Capture the cell that displays the provided text and extract its [x, y] central coordinate. 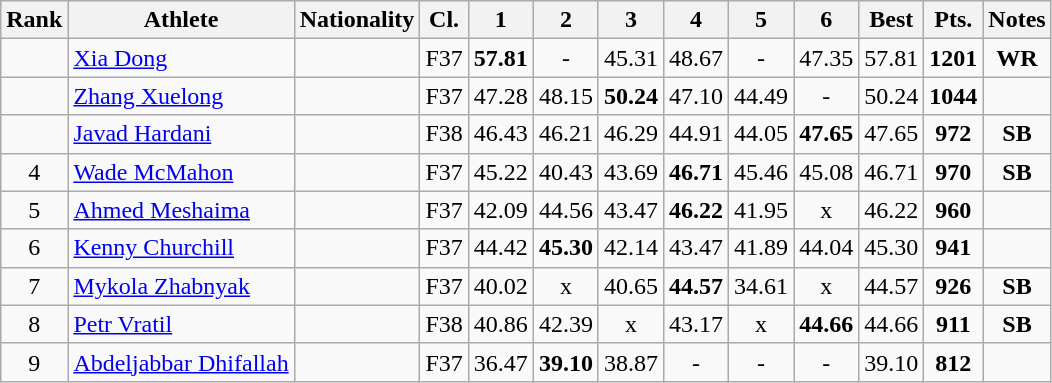
38.87 [630, 362]
43.69 [630, 172]
44.56 [566, 210]
40.43 [566, 172]
40.65 [630, 286]
Ahmed Meshaima [181, 210]
1 [500, 20]
44.49 [762, 96]
Kenny Churchill [181, 248]
42.14 [630, 248]
926 [954, 286]
42.39 [566, 324]
47.10 [696, 96]
Abdeljabbar Dhifallah [181, 362]
41.89 [762, 248]
2 [566, 20]
Cl. [444, 20]
45.08 [826, 172]
36.47 [500, 362]
7 [34, 286]
Wade McMahon [181, 172]
Notes [1017, 20]
40.02 [500, 286]
34.61 [762, 286]
Xia Dong [181, 58]
WR [1017, 58]
41.95 [762, 210]
45.46 [762, 172]
812 [954, 362]
Zhang Xuelong [181, 96]
45.22 [500, 172]
8 [34, 324]
45.31 [630, 58]
1201 [954, 58]
911 [954, 324]
Pts. [954, 20]
47.28 [500, 96]
Best [892, 20]
3 [630, 20]
Rank [34, 20]
970 [954, 172]
941 [954, 248]
972 [954, 134]
Mykola Zhabnyak [181, 286]
44.04 [826, 248]
42.09 [500, 210]
46.43 [500, 134]
Nationality [357, 20]
46.29 [630, 134]
Athlete [181, 20]
960 [954, 210]
47.35 [826, 58]
40.86 [500, 324]
46.21 [566, 134]
44.42 [500, 248]
44.91 [696, 134]
9 [34, 362]
48.67 [696, 58]
48.15 [566, 96]
44.05 [762, 134]
1044 [954, 96]
Javad Hardani [181, 134]
43.17 [696, 324]
Petr Vratil [181, 324]
